Find where the given text appears and provide that cell's center as [x, y] coordinate. 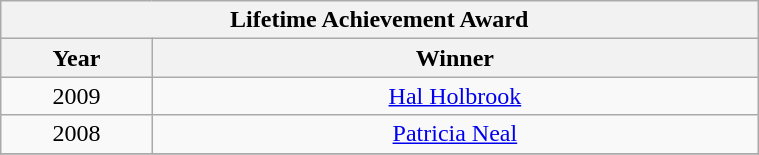
2008 [76, 134]
Lifetime Achievement Award [380, 20]
Hal Holbrook [455, 96]
Year [76, 58]
Patricia Neal [455, 134]
Winner [455, 58]
2009 [76, 96]
